Capture the cell that displays the provided text and extract its [X, Y] central coordinate. 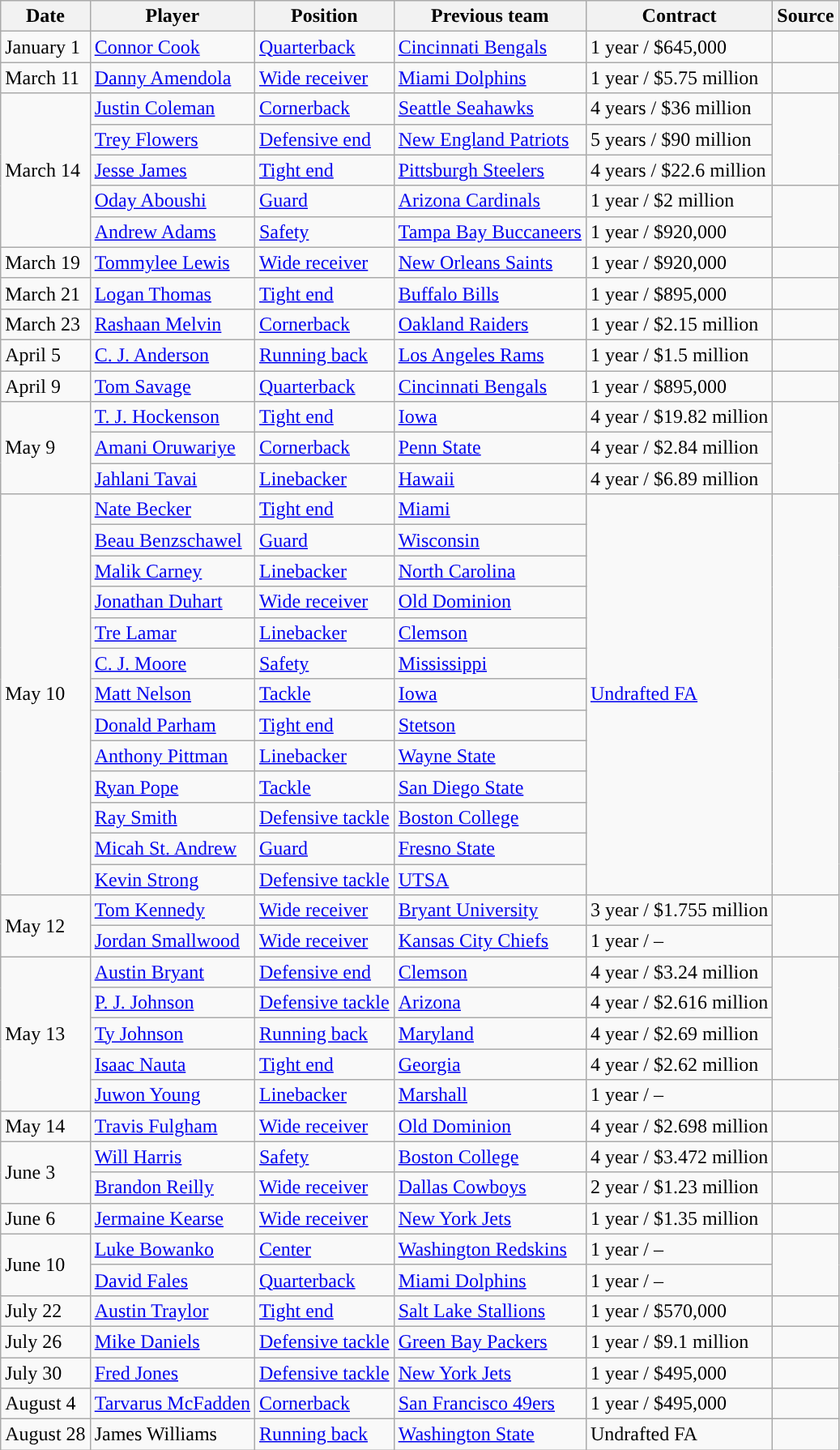
March 19 [45, 262]
Andrew Adams [172, 232]
April 5 [45, 355]
UTSA [489, 879]
1 year / $570,000 [679, 1311]
New Orleans Saints [489, 262]
May 12 [45, 926]
Will Harris [172, 1157]
May 10 [45, 695]
Travis Fulgham [172, 1126]
Nate Becker [172, 510]
Wisconsin [489, 540]
1 year / $2.15 million [679, 324]
Position [324, 16]
Jahlani Tavai [172, 479]
January 1 [45, 47]
David Fales [172, 1280]
Buffalo Bills [489, 293]
March 11 [45, 78]
4 year / $2.69 million [679, 1034]
Matt Nelson [172, 694]
July 30 [45, 1373]
Salt Lake Stallions [489, 1311]
Jesse James [172, 170]
Center [324, 1249]
1 year / $5.75 million [679, 78]
4 year / $6.89 million [679, 479]
1 year / $1.35 million [679, 1218]
March 23 [45, 324]
Brandon Reilly [172, 1188]
Beau Benzschawel [172, 540]
March 14 [45, 170]
June 6 [45, 1218]
Contract [679, 16]
1 year / $645,000 [679, 47]
C. J. Anderson [172, 355]
Oday Aboushi [172, 201]
Dallas Cowboys [489, 1188]
Austin Bryant [172, 972]
Anthony Pittman [172, 756]
Tarvarus McFadden [172, 1404]
5 years / $90 million [679, 139]
July 22 [45, 1311]
Micah St. Andrew [172, 848]
Oakland Raiders [489, 324]
4 year / $2.616 million [679, 1003]
T. J. Hockenson [172, 417]
Wayne State [489, 756]
Fresno State [489, 848]
Arizona [489, 1003]
4 years / $22.6 million [679, 170]
San Diego State [489, 787]
Tampa Bay Buccaneers [489, 232]
Malik Carney [172, 571]
July 26 [45, 1341]
Juwon Young [172, 1095]
Marshall [489, 1095]
Justin Coleman [172, 109]
April 9 [45, 386]
Kansas City Chiefs [489, 941]
1 year / $2 million [679, 201]
3 year / $1.755 million [679, 911]
Green Bay Packers [489, 1341]
Austin Traylor [172, 1311]
Los Angeles Rams [489, 355]
Player [172, 16]
Mike Daniels [172, 1341]
North Carolina [489, 571]
Date [45, 16]
Mississippi [489, 663]
Tom Savage [172, 386]
May 13 [45, 1034]
4 years / $36 million [679, 109]
4 year / $2.62 million [679, 1064]
Trey Flowers [172, 139]
Stetson [489, 725]
2 year / $1.23 million [679, 1188]
June 10 [45, 1264]
P. J. Johnson [172, 1003]
Luke Bowanko [172, 1249]
Hawaii [489, 479]
4 year / $3.24 million [679, 972]
Washington State [489, 1435]
Ty Johnson [172, 1034]
March 21 [45, 293]
Miami [489, 510]
Tre Lamar [172, 633]
Penn State [489, 448]
Previous team [489, 16]
August 4 [45, 1404]
Jonathan Duhart [172, 602]
Georgia [489, 1064]
Jermaine Kearse [172, 1218]
Danny Amendola [172, 78]
Isaac Nauta [172, 1064]
Logan Thomas [172, 293]
4 year / $3.472 million [679, 1157]
4 year / $19.82 million [679, 417]
New England Patriots [489, 139]
Tommylee Lewis [172, 262]
Source [805, 16]
Arizona Cardinals [489, 201]
Maryland [489, 1034]
Kevin Strong [172, 879]
Fred Jones [172, 1373]
Washington Redskins [489, 1249]
Jordan Smallwood [172, 941]
Ryan Pope [172, 787]
June 3 [45, 1172]
Seattle Seahawks [489, 109]
August 28 [45, 1435]
Donald Parham [172, 725]
Tom Kennedy [172, 911]
Rashaan Melvin [172, 324]
San Francisco 49ers [489, 1404]
4 year / $2.698 million [679, 1126]
May 14 [45, 1126]
Amani Oruwariye [172, 448]
4 year / $2.84 million [679, 448]
Connor Cook [172, 47]
Ray Smith [172, 817]
May 9 [45, 448]
Pittsburgh Steelers [489, 170]
James Williams [172, 1435]
C. J. Moore [172, 663]
1 year / $1.5 million [679, 355]
Bryant University [489, 911]
1 year / $9.1 million [679, 1341]
